Pinpoint the cell where the given text exists, returning its (X, Y) midpoint coordinate. 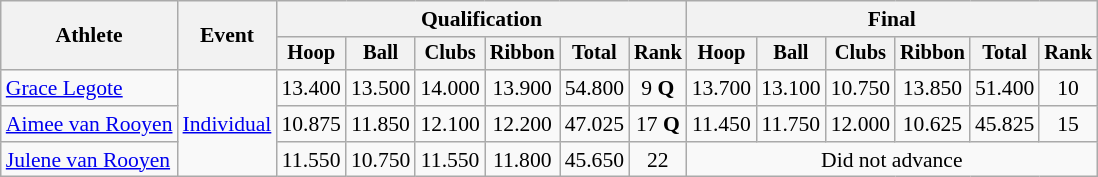
Grace Legote (90, 88)
12.000 (860, 124)
13.850 (932, 88)
11.850 (380, 124)
Aimee van Rooyen (90, 124)
51.400 (1004, 88)
54.800 (594, 88)
Athlete (90, 36)
15 (1068, 124)
13.900 (522, 88)
10.625 (932, 124)
12.100 (450, 124)
13.700 (722, 88)
10.750 (860, 88)
Individual (228, 124)
12.200 (522, 124)
47.025 (594, 124)
Qualification (481, 19)
45.825 (1004, 124)
13.500 (380, 88)
17 Q (658, 124)
11.450 (722, 124)
13.100 (790, 88)
10.875 (310, 124)
11.750 (790, 124)
Final (892, 19)
10 (1068, 88)
13.400 (310, 88)
14.000 (450, 88)
Event (228, 36)
9 Q (658, 88)
